Identify which cell holds the provided text, then report its [x, y] central coordinate. 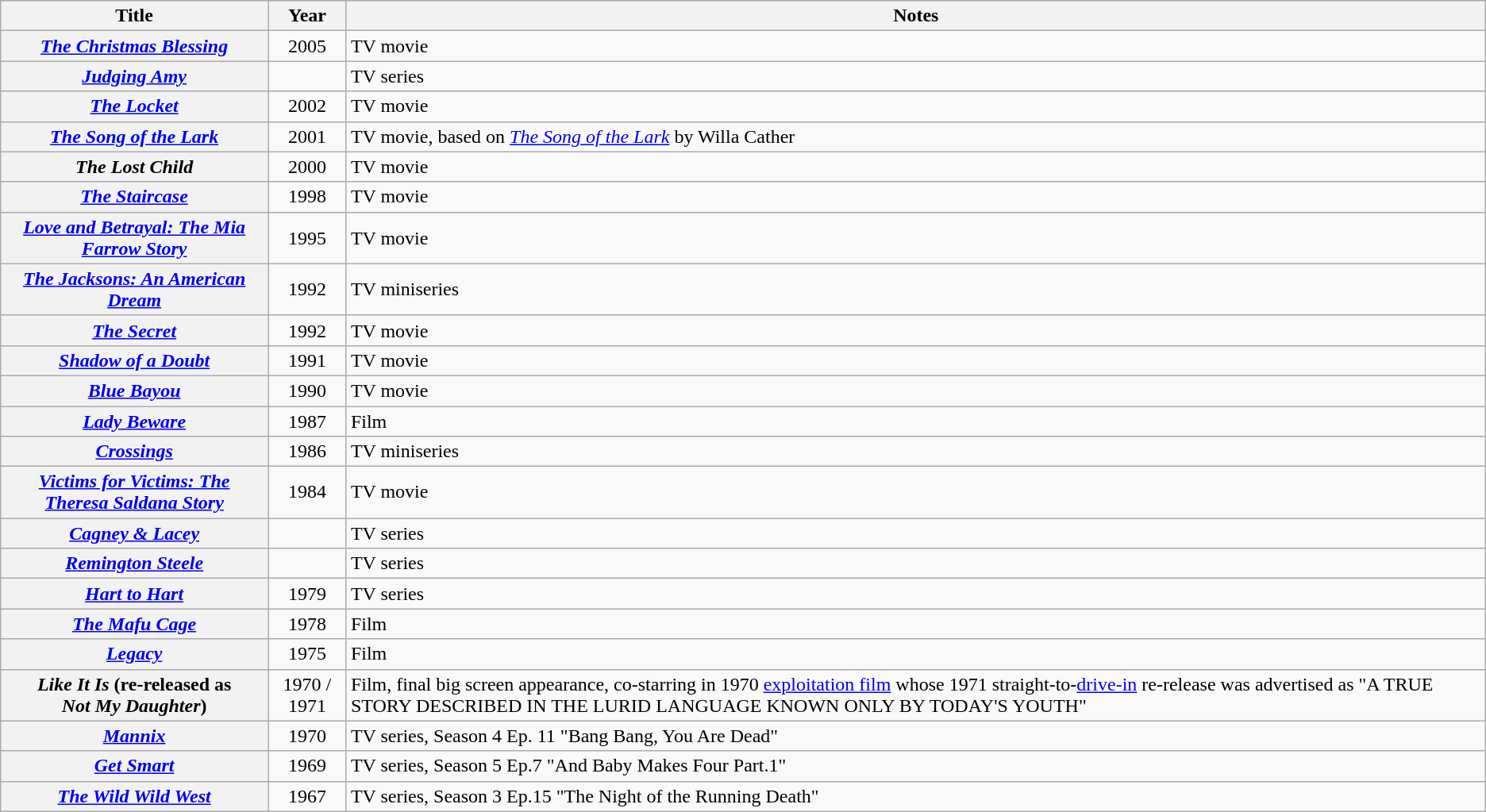
Notes [916, 16]
The Staircase [135, 197]
1984 [308, 492]
1967 [308, 796]
Like It Is (re-released asNot My Daughter) [135, 695]
1969 [308, 766]
The Locket [135, 106]
The Lost Child [135, 167]
TV series, Season 4 Ep. 11 "Bang Bang, You Are Dead" [916, 736]
Victims for Victims: The Theresa Saldana Story [135, 492]
Blue Bayou [135, 391]
Shadow of a Doubt [135, 360]
Crossings [135, 452]
1975 [308, 654]
Lady Beware [135, 421]
The Wild Wild West [135, 796]
Get Smart [135, 766]
2002 [308, 106]
Remington Steele [135, 564]
1970 / 1971 [308, 695]
The Song of the Lark [135, 137]
Judging Amy [135, 76]
1998 [308, 197]
1979 [308, 594]
The Secret [135, 330]
Mannix [135, 736]
2001 [308, 137]
1970 [308, 736]
The Jacksons: An American Dream [135, 289]
The Mafu Cage [135, 624]
1990 [308, 391]
Hart to Hart [135, 594]
1995 [308, 238]
1987 [308, 421]
1991 [308, 360]
Title [135, 16]
TV movie, based on The Song of the Lark by Willa Cather [916, 137]
Legacy [135, 654]
2005 [308, 46]
TV series, Season 5 Ep.7 "And Baby Makes Four Part.1" [916, 766]
1978 [308, 624]
The Christmas Blessing [135, 46]
Love and Betrayal: The Mia Farrow Story [135, 238]
Year [308, 16]
1986 [308, 452]
2000 [308, 167]
Cagney & Lacey [135, 533]
TV series, Season 3 Ep.15 "The Night of the Running Death" [916, 796]
